Provide the (X, Y) coordinate of the cell's center where the given text is located.  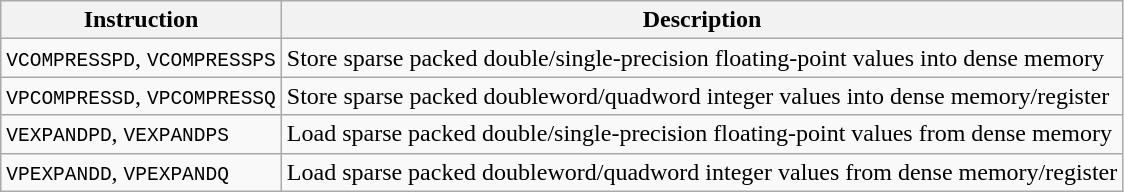
Load sparse packed double/single-precision floating-point values from dense memory (702, 134)
Description (702, 20)
Store sparse packed doubleword/quadword integer values into dense memory/register (702, 96)
Load sparse packed doubleword/quadword integer values from dense memory/register (702, 172)
Instruction (142, 20)
VPEXPANDD, VPEXPANDQ (142, 172)
Store sparse packed double/single-precision floating-point values into dense memory (702, 58)
VCOMPRESSPD, VCOMPRESSPS (142, 58)
VEXPANDPD, VEXPANDPS (142, 134)
VPCOMPRESSD, VPCOMPRESSQ (142, 96)
